Extract the [X, Y] coordinate from the center of the cell holding the provided text.  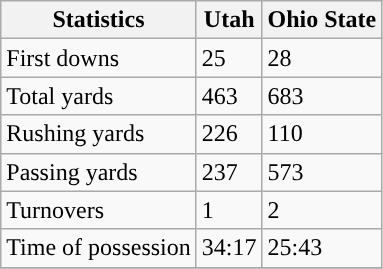
2 [322, 210]
Utah [229, 20]
573 [322, 172]
Ohio State [322, 20]
Rushing yards [99, 134]
683 [322, 96]
Turnovers [99, 210]
Statistics [99, 20]
110 [322, 134]
237 [229, 172]
1 [229, 210]
463 [229, 96]
28 [322, 58]
34:17 [229, 248]
Total yards [99, 96]
25 [229, 58]
First downs [99, 58]
Time of possession [99, 248]
25:43 [322, 248]
Passing yards [99, 172]
226 [229, 134]
